Scan for the cell matching the given text and deliver its [X, Y] coordinate at center. 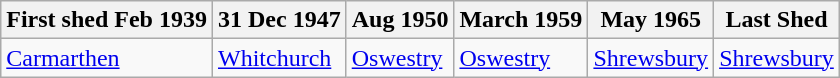
31 Dec 1947 [279, 20]
Last Shed [777, 20]
March 1959 [521, 20]
First shed Feb 1939 [107, 20]
Aug 1950 [400, 20]
Carmarthen [107, 58]
May 1965 [651, 20]
Whitchurch [279, 58]
